Return the [x, y] coordinate for the center point of the cell that contains the specified text.  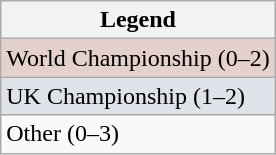
Other (0–3) [138, 134]
Legend [138, 20]
UK Championship (1–2) [138, 96]
World Championship (0–2) [138, 58]
